Search for the cell housing the specified text and yield its (x, y) center coordinate. 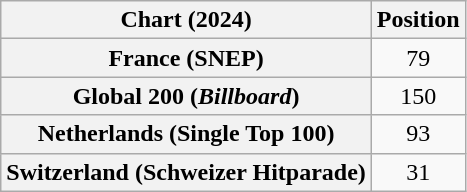
Switzerland (Schweizer Hitparade) (186, 172)
Netherlands (Single Top 100) (186, 134)
31 (418, 172)
150 (418, 96)
France (SNEP) (186, 58)
Global 200 (Billboard) (186, 96)
Chart (2024) (186, 20)
Position (418, 20)
79 (418, 58)
93 (418, 134)
